For the text-containing cell, return its midpoint in (x, y) coordinate format. 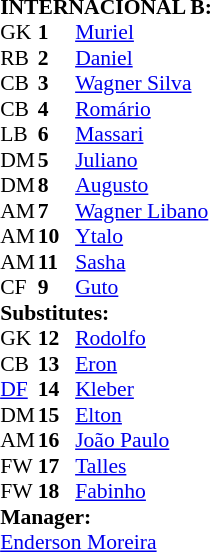
16 (57, 441)
6 (57, 135)
14 (57, 389)
DF (19, 389)
11 (57, 262)
8 (57, 185)
1 (57, 33)
RB (19, 58)
13 (57, 364)
3 (57, 83)
CF (19, 287)
9 (57, 287)
17 (57, 466)
18 (57, 491)
10 (57, 237)
7 (57, 211)
5 (57, 160)
12 (57, 339)
2 (57, 58)
4 (57, 109)
15 (57, 415)
LB (19, 135)
